Output the (X, Y) coordinate of the center of the cell containing the given text.  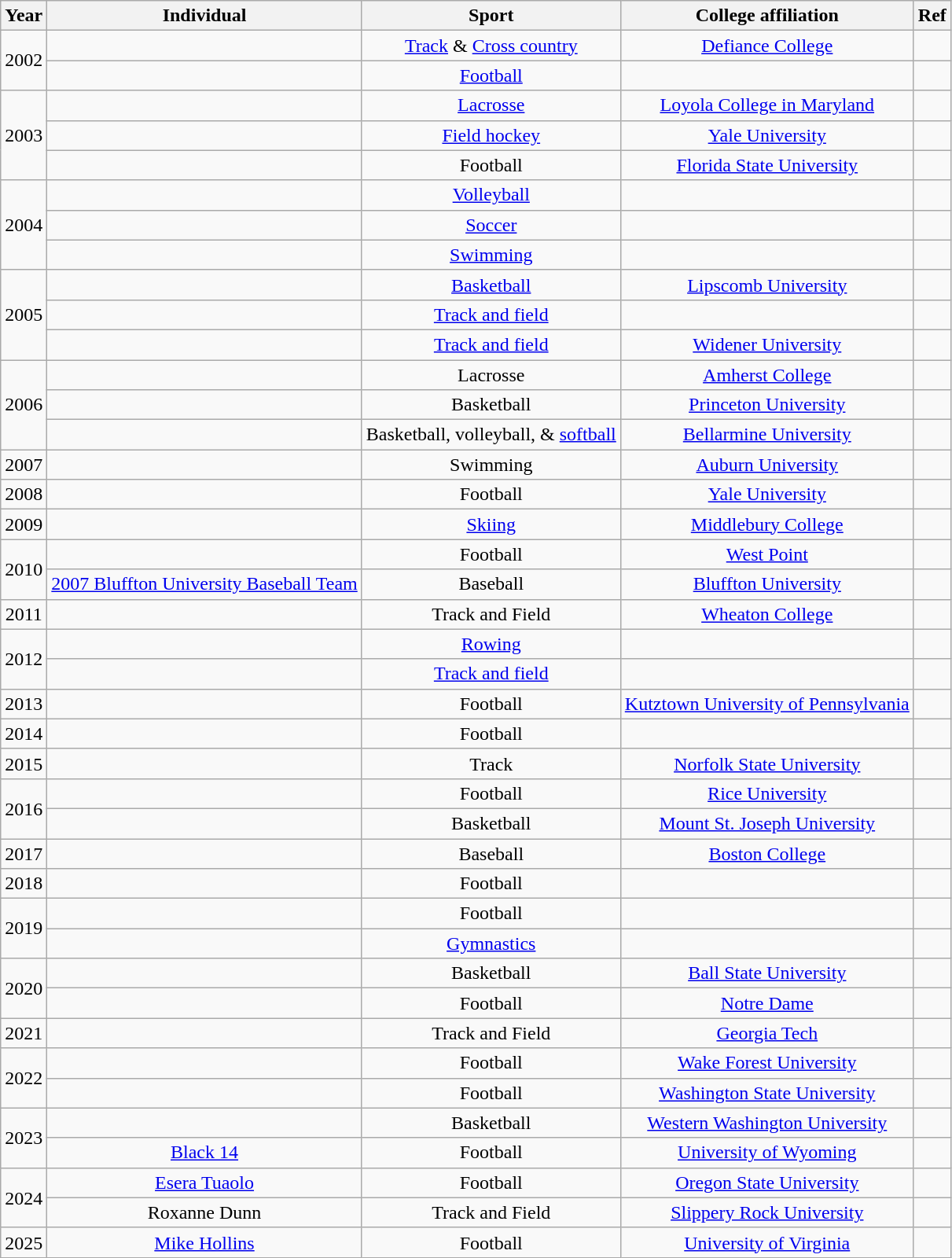
Year (24, 16)
Basketball, volleyball, & softball (491, 435)
Individual (204, 16)
Washington State University (767, 1093)
Amherst College (767, 375)
Mount St. Joseph University (767, 823)
Norfolk State University (767, 763)
Esera Tuaolo (204, 1183)
2011 (24, 614)
2006 (24, 405)
Princeton University (767, 405)
2007 Bluffton University Baseball Team (204, 584)
Lipscomb University (767, 285)
Rowing (491, 644)
Florida State University (767, 165)
Boston College (767, 853)
Notre Dame (767, 1003)
Oregon State University (767, 1183)
Volleyball (491, 195)
2004 (24, 225)
Field hockey (491, 135)
2021 (24, 1033)
Bellarmine University (767, 435)
2007 (24, 465)
Wheaton College (767, 614)
2020 (24, 988)
2009 (24, 524)
Gymnastics (491, 943)
Ball State University (767, 973)
2002 (24, 61)
Georgia Tech (767, 1033)
2018 (24, 884)
2015 (24, 763)
Black 14 (204, 1153)
Roxanne Dunn (204, 1212)
Middlebury College (767, 524)
Sport (491, 16)
2008 (24, 495)
Track & Cross country (491, 46)
Slippery Rock University (767, 1212)
Wake Forest University (767, 1063)
2025 (24, 1242)
Track (491, 763)
2003 (24, 135)
2012 (24, 659)
Auburn University (767, 465)
University of Wyoming (767, 1153)
Loyola College in Maryland (767, 105)
Ref (932, 16)
College affiliation (767, 16)
2014 (24, 734)
2016 (24, 808)
Soccer (491, 225)
Rice University (767, 793)
University of Virginia (767, 1242)
Western Washington University (767, 1123)
Defiance College (767, 46)
West Point (767, 554)
Bluffton University (767, 584)
Mike Hollins (204, 1242)
2013 (24, 704)
2010 (24, 569)
2017 (24, 853)
2005 (24, 314)
Widener University (767, 344)
2022 (24, 1078)
2019 (24, 929)
Skiing (491, 524)
2024 (24, 1197)
Kutztown University of Pennsylvania (767, 704)
2023 (24, 1138)
